Scan for the cell matching the given text and deliver its [x, y] coordinate at center. 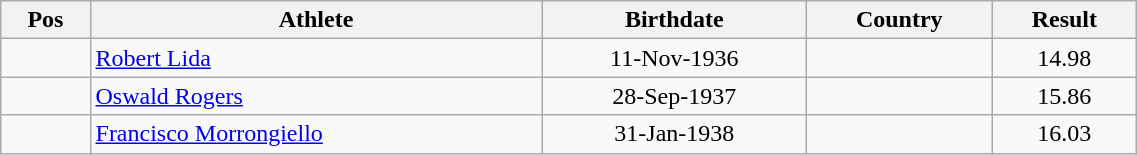
Pos [46, 20]
16.03 [1064, 134]
Athlete [316, 20]
Result [1064, 20]
14.98 [1064, 58]
Oswald Rogers [316, 96]
Birthdate [674, 20]
31-Jan-1938 [674, 134]
11-Nov-1936 [674, 58]
28-Sep-1937 [674, 96]
Robert Lida [316, 58]
Francisco Morrongiello [316, 134]
15.86 [1064, 96]
Country [900, 20]
